Locate the cell with the specified text and output its [X, Y] center coordinate. 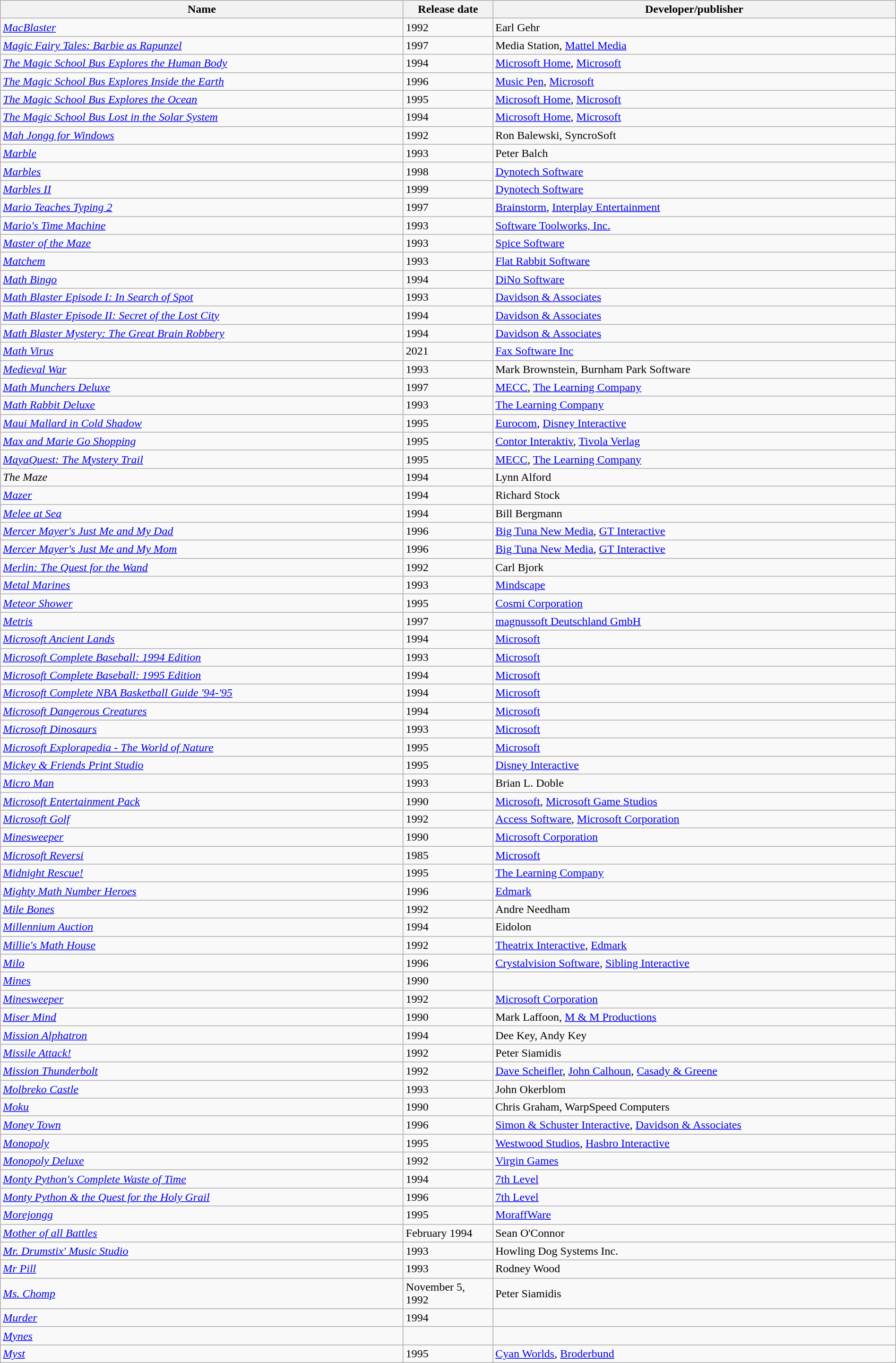
Mercer Mayer's Just Me and My Mom [202, 549]
Moku [202, 1107]
Monopoly [202, 1143]
Name [202, 9]
1998 [448, 171]
Dave Scheifler, John Calhoun, Casady & Greene [695, 1071]
Math Munchers Deluxe [202, 387]
Millennium Auction [202, 927]
The Magic School Bus Explores Inside the Earth [202, 81]
Release date [448, 9]
magnussoft Deutschland GmbH [695, 621]
Bill Bergmann [695, 513]
Andre Needham [695, 909]
Eidolon [695, 927]
Maui Mallard in Cold Shadow [202, 423]
Spice Software [695, 243]
Mercer Mayer's Just Me and My Dad [202, 531]
Ms. Chomp [202, 1294]
Brian L. Doble [695, 783]
Peter Balch [695, 153]
Mr Pill [202, 1269]
Mario Teaches Typing 2 [202, 207]
Milo [202, 963]
Mark Brownstein, Burnham Park Software [695, 369]
Rodney Wood [695, 1269]
Brainstorm, Interplay Entertainment [695, 207]
Mark Laffoon, M & M Productions [695, 1017]
Money Town [202, 1125]
Music Pen, Microsoft [695, 81]
Developer/publisher [695, 9]
Microsoft Reversi [202, 855]
Mile Bones [202, 909]
Meteor Shower [202, 603]
Ron Balewski, SyncroSoft [695, 135]
1999 [448, 189]
Cosmi Corporation [695, 603]
The Magic School Bus Explores the Ocean [202, 99]
Marbles [202, 171]
Lynn Alford [695, 477]
Theatrix Interactive, Edmark [695, 945]
Molbreko Castle [202, 1089]
Fax Software Inc [695, 351]
Math Blaster Mystery: The Great Brain Robbery [202, 333]
Carl Bjork [695, 567]
Metris [202, 621]
Microsoft Complete NBA Basketball Guide '94-'95 [202, 693]
1985 [448, 855]
Mynes [202, 1336]
Microsoft Explorapedia - The World of Nature [202, 747]
Murder [202, 1318]
Microsoft Complete Baseball: 1994 Edition [202, 657]
February 1994 [448, 1233]
Master of the Maze [202, 243]
MoraffWare [695, 1215]
Math Bingo [202, 279]
Math Virus [202, 351]
Contor Interaktiv, Tivola Verlag [695, 441]
Marble [202, 153]
The Magic School Bus Lost in the Solar System [202, 117]
Mission Alphatron [202, 1035]
Eurocom, Disney Interactive [695, 423]
The Magic School Bus Explores the Human Body [202, 63]
Media Station, Mattel Media [695, 45]
Myst [202, 1354]
Missile Attack! [202, 1053]
MacBlaster [202, 27]
Max and Marie Go Shopping [202, 441]
Metal Marines [202, 585]
2021 [448, 351]
Software Toolworks, Inc. [695, 226]
November 5, 1992 [448, 1294]
Mines [202, 981]
Math Rabbit Deluxe [202, 405]
Microsoft Dangerous Creatures [202, 711]
Chris Graham, WarpSpeed Computers [695, 1107]
Millie's Math House [202, 945]
Morejongg [202, 1215]
Virgin Games [695, 1161]
Microsoft Ancient Lands [202, 639]
Monty Python & the Quest for the Holy Grail [202, 1197]
Microsoft Dinosaurs [202, 729]
Microsoft Golf [202, 819]
Mother of all Battles [202, 1233]
Disney Interactive [695, 765]
Cyan Worlds, Broderbund [695, 1354]
Flat Rabbit Software [695, 261]
Monopoly Deluxe [202, 1161]
Access Software, Microsoft Corporation [695, 819]
Richard Stock [695, 495]
Mickey & Friends Print Studio [202, 765]
Matchem [202, 261]
Magic Fairy Tales: Barbie as Rapunzel [202, 45]
Merlin: The Quest for the Wand [202, 567]
Monty Python's Complete Waste of Time [202, 1179]
Westwood Studios, Hasbro Interactive [695, 1143]
Simon & Schuster Interactive, Davidson & Associates [695, 1125]
Mario's Time Machine [202, 226]
Melee at Sea [202, 513]
Earl Gehr [695, 27]
Dee Key, Andy Key [695, 1035]
DiNo Software [695, 279]
Mighty Math Number Heroes [202, 891]
Mazer [202, 495]
Miser Mind [202, 1017]
Microsoft Entertainment Pack [202, 801]
Howling Dog Systems Inc. [695, 1251]
Microsoft Complete Baseball: 1995 Edition [202, 675]
Math Blaster Episode I: In Search of Spot [202, 297]
Crystalvision Software, Sibling Interactive [695, 963]
Mr. Drumstix' Music Studio [202, 1251]
Math Blaster Episode II: Secret of the Lost City [202, 315]
Mindscape [695, 585]
Marbles II [202, 189]
Microsoft, Microsoft Game Studios [695, 801]
MayaQuest: The Mystery Trail [202, 459]
Sean O'Connor [695, 1233]
Midnight Rescue! [202, 873]
Medieval War [202, 369]
Mission Thunderbolt [202, 1071]
Micro Man [202, 783]
The Maze [202, 477]
John Okerblom [695, 1089]
Mah Jongg for Windows [202, 135]
Edmark [695, 891]
